For the text-containing cell, return its midpoint in (X, Y) coordinate format. 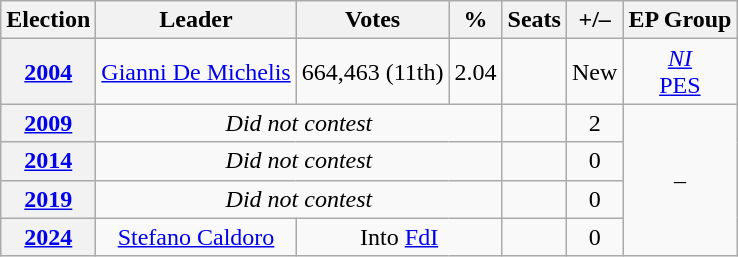
2004 (48, 72)
+/– (594, 20)
2.04 (476, 72)
Into FdI (399, 237)
EP Group (680, 20)
Leader (196, 20)
2014 (48, 161)
New (594, 72)
2024 (48, 237)
Votes (372, 20)
664,463 (11th) (372, 72)
2009 (48, 123)
Election (48, 20)
% (476, 20)
Stefano Caldoro (196, 237)
NI PES (680, 72)
2019 (48, 199)
– (680, 180)
Seats (534, 20)
2 (594, 123)
Gianni De Michelis (196, 72)
